Capture the cell that displays the provided text and extract its [x, y] central coordinate. 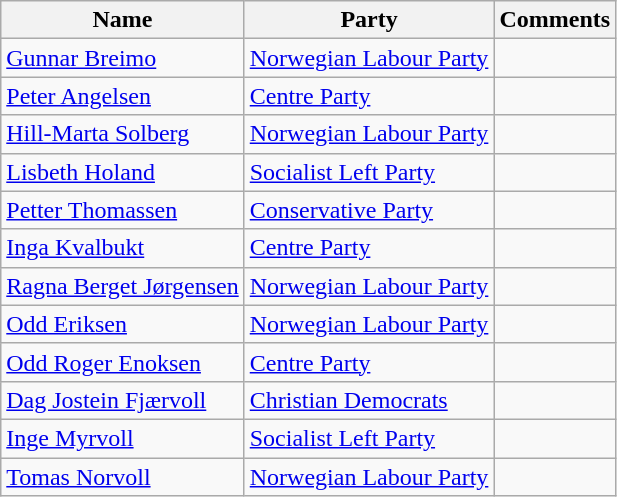
Party [369, 20]
Inge Myrvoll [122, 438]
Lisbeth Holand [122, 172]
Ragna Berget Jørgensen [122, 286]
Petter Thomassen [122, 210]
Odd Eriksen [122, 324]
Hill-Marta Solberg [122, 134]
Odd Roger Enoksen [122, 362]
Gunnar Breimo [122, 58]
Dag Jostein Fjærvoll [122, 400]
Comments [555, 20]
Inga Kvalbukt [122, 248]
Conservative Party [369, 210]
Name [122, 20]
Peter Angelsen [122, 96]
Christian Democrats [369, 400]
Tomas Norvoll [122, 477]
